Pinpoint the cell where the given text exists, returning its (x, y) midpoint coordinate. 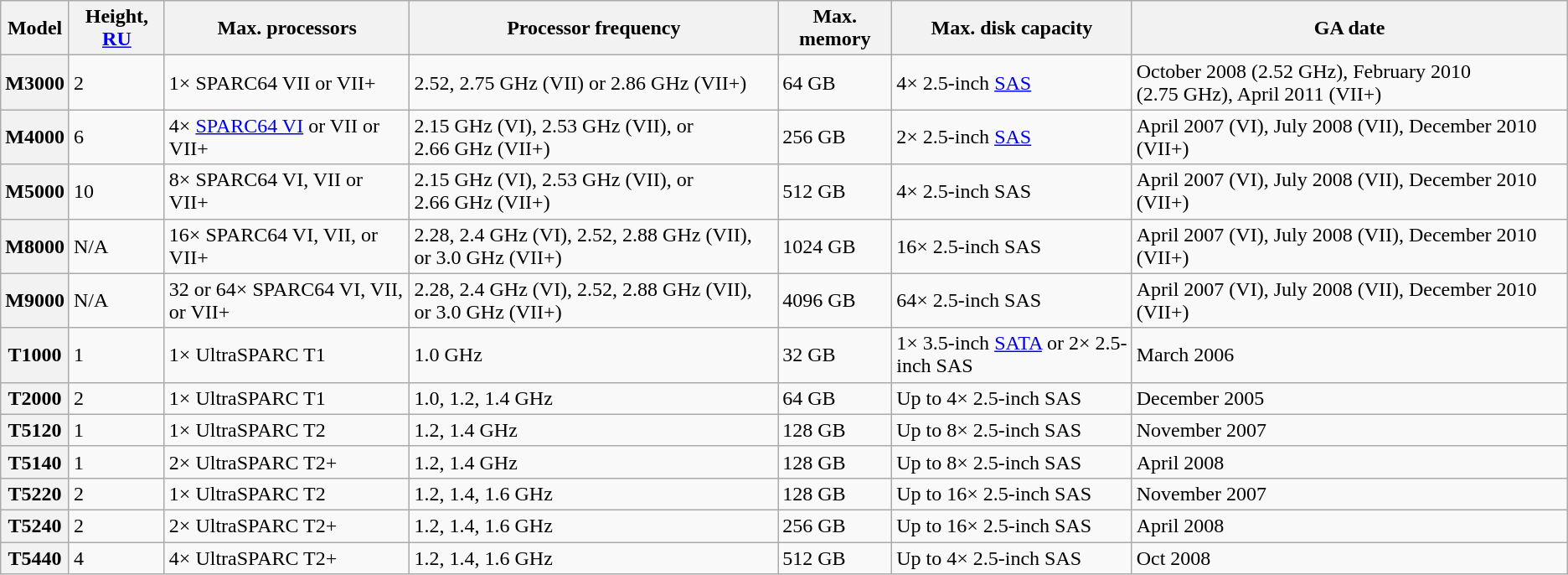
M9000 (35, 300)
T5440 (35, 557)
March 2006 (1349, 355)
Max. disk capacity (1012, 28)
64× 2.5-inch SAS (1012, 300)
1× SPARC64 VII or VII+ (286, 82)
4× UltraSPARC T2+ (286, 557)
1024 GB (835, 246)
M4000 (35, 137)
M3000 (35, 82)
December 2005 (1349, 398)
Model (35, 28)
T5220 (35, 494)
2.52, 2.75 GHz (VII) or 2.86 GHz (VII+) (594, 82)
T2000 (35, 398)
Processor frequency (594, 28)
M8000 (35, 246)
2× 2.5-inch SAS (1012, 137)
T5240 (35, 526)
8× SPARC64 VI, VII or VII+ (286, 191)
T1000 (35, 355)
Height, RU (116, 28)
GA date (1349, 28)
1× 3.5-inch SATA or 2× 2.5-inch SAS (1012, 355)
16× 2.5-inch SAS (1012, 246)
32 or 64× SPARC64 VI, VII, or VII+ (286, 300)
Oct 2008 (1349, 557)
10 (116, 191)
T5120 (35, 430)
16× SPARC64 VI, VII, or VII+ (286, 246)
1.0, 1.2, 1.4 GHz (594, 398)
M5000 (35, 191)
4× SPARC64 VI or VII or VII+ (286, 137)
1.0 GHz (594, 355)
T5140 (35, 462)
Max. memory (835, 28)
4096 GB (835, 300)
Max. processors (286, 28)
32 GB (835, 355)
4 (116, 557)
6 (116, 137)
October 2008 (2.52 GHz), February 2010 (2.75 GHz), April 2011 (VII+) (1349, 82)
